Return [X, Y] of the center of cell containing provided text 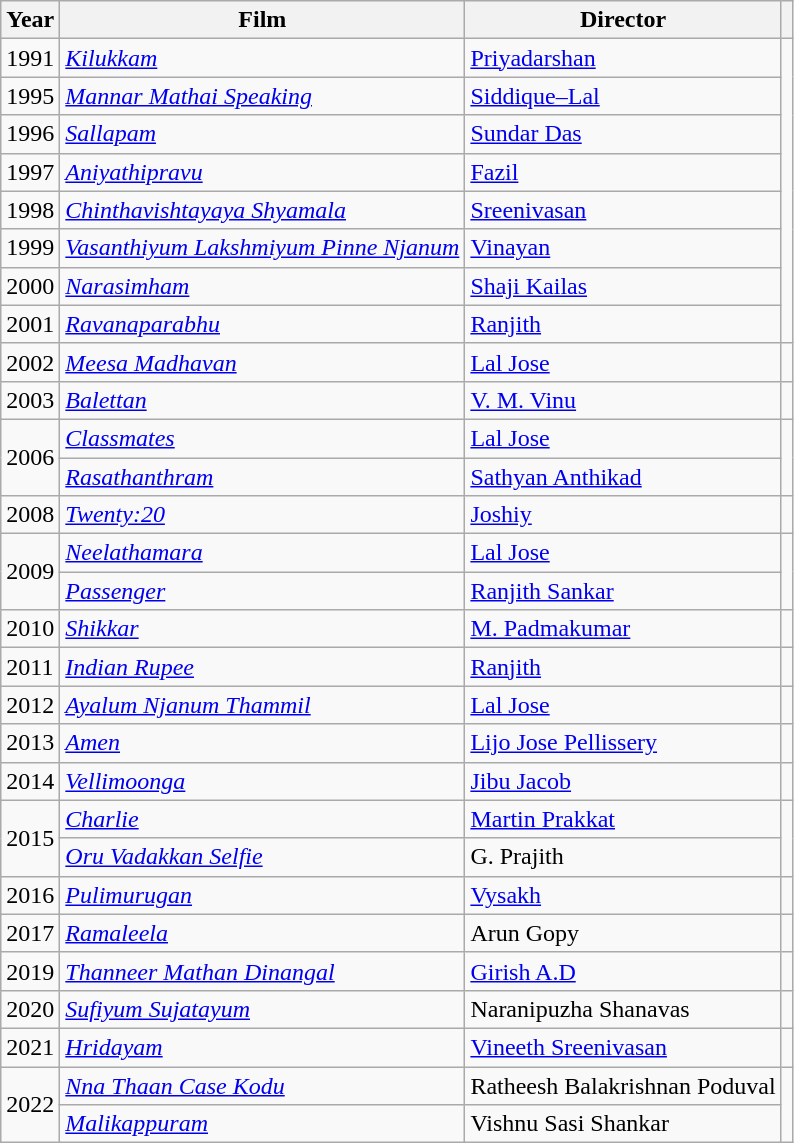
Meesa Madhavan [262, 362]
1996 [30, 134]
Lijo Jose Pellissery [623, 743]
2003 [30, 400]
Sundar Das [623, 134]
Kilukkam [262, 58]
Classmates [262, 438]
2011 [30, 667]
Director [623, 20]
Thanneer Mathan Dinangal [262, 971]
2012 [30, 705]
2013 [30, 743]
Charlie [262, 819]
Shikkar [262, 629]
2000 [30, 286]
Aniyathipravu [262, 172]
Siddique–Lal [623, 96]
1999 [30, 248]
2010 [30, 629]
1998 [30, 210]
Balettan [262, 400]
Mannar Mathai Speaking [262, 96]
Sreenivasan [623, 210]
1995 [30, 96]
Nna Thaan Case Kodu [262, 1085]
Priyadarshan [623, 58]
Vysakh [623, 895]
2015 [30, 838]
1997 [30, 172]
Jibu Jacob [623, 781]
G. Prajith [623, 857]
Joshiy [623, 515]
Chinthavishtayaya Shyamala [262, 210]
Ratheesh Balakrishnan Poduval [623, 1085]
Arun Gopy [623, 933]
2001 [30, 324]
Sallapam [262, 134]
Indian Rupee [262, 667]
2008 [30, 515]
Year [30, 20]
Hridayam [262, 1047]
Fazil [623, 172]
Amen [262, 743]
2014 [30, 781]
Ranjith Sankar [623, 591]
2021 [30, 1047]
2016 [30, 895]
Sathyan Anthikad [623, 477]
Martin Prakkat [623, 819]
2020 [30, 1009]
Twenty:20 [262, 515]
2019 [30, 971]
Malikappuram [262, 1124]
Rasathanthram [262, 477]
Passenger [262, 591]
Pulimurugan [262, 895]
Vineeth Sreenivasan [623, 1047]
M. Padmakumar [623, 629]
2009 [30, 572]
Ravanaparabhu [262, 324]
Ramaleela [262, 933]
Narasimham [262, 286]
2002 [30, 362]
2017 [30, 933]
Film [262, 20]
Girish A.D [623, 971]
Sufiyum Sujatayum [262, 1009]
Vinayan [623, 248]
Naranipuzha Shanavas [623, 1009]
Vellimoonga [262, 781]
1991 [30, 58]
2006 [30, 457]
Shaji Kailas [623, 286]
2022 [30, 1104]
V. M. Vinu [623, 400]
Neelathamara [262, 553]
Vasanthiyum Lakshmiyum Pinne Njanum [262, 248]
Oru Vadakkan Selfie [262, 857]
Vishnu Sasi Shankar [623, 1124]
Ayalum Njanum Thammil [262, 705]
